Find where the given text appears and provide that cell's center as (X, Y) coordinate. 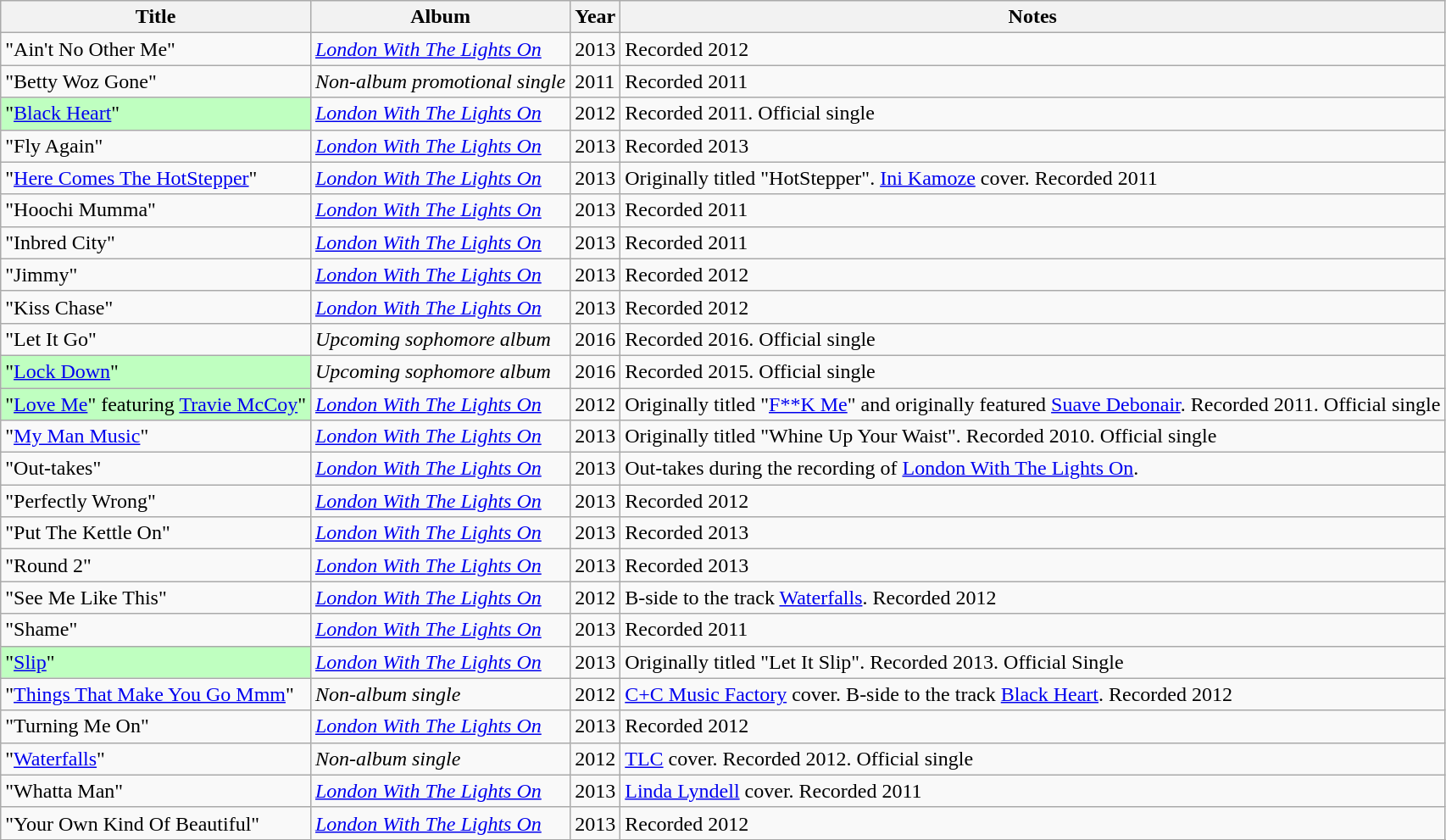
"Jimmy" (156, 275)
Non-album promotional single (440, 81)
Recorded 2015. Official single (1032, 371)
"Inbred City" (156, 242)
Notes (1032, 17)
Title (156, 17)
"Let It Go" (156, 339)
Linda Lyndell cover. Recorded 2011 (1032, 791)
C+C Music Factory cover. B-side to the track Black Heart. Recorded 2012 (1032, 694)
"Shame" (156, 630)
"Betty Woz Gone" (156, 81)
Out-takes during the recording of London With The Lights On. (1032, 469)
"Here Comes The HotStepper" (156, 178)
"Put The Kettle On" (156, 533)
"Waterfalls" (156, 759)
B-side to the track Waterfalls. Recorded 2012 (1032, 598)
Recorded 2016. Official single (1032, 339)
"Lock Down" (156, 371)
Originally titled "F**K Me" and originally featured Suave Debonair. Recorded 2011. Official single (1032, 404)
"Black Heart" (156, 114)
"Perfectly Wrong" (156, 501)
Recorded 2011. Official single (1032, 114)
"Whatta Man" (156, 791)
"Kiss Chase" (156, 307)
"Turning Me On" (156, 726)
"Ain't No Other Me" (156, 49)
"Hoochi Mumma" (156, 210)
"Love Me" featuring Travie McCoy" (156, 404)
Album (440, 17)
Year (595, 17)
Originally titled "HotStepper". Ini Kamoze cover. Recorded 2011 (1032, 178)
"Your Own Kind Of Beautiful" (156, 823)
"Round 2" (156, 565)
TLC cover. Recorded 2012. Official single (1032, 759)
Originally titled "Whine Up Your Waist". Recorded 2010. Official single (1032, 437)
"Slip" (156, 662)
"Things That Make You Go Mmm" (156, 694)
"Fly Again" (156, 146)
"Out-takes" (156, 469)
2011 (595, 81)
"See Me Like This" (156, 598)
"My Man Music" (156, 437)
Originally titled "Let It Slip". Recorded 2013. Official Single (1032, 662)
